Return (X, Y) of the center of cell containing provided text 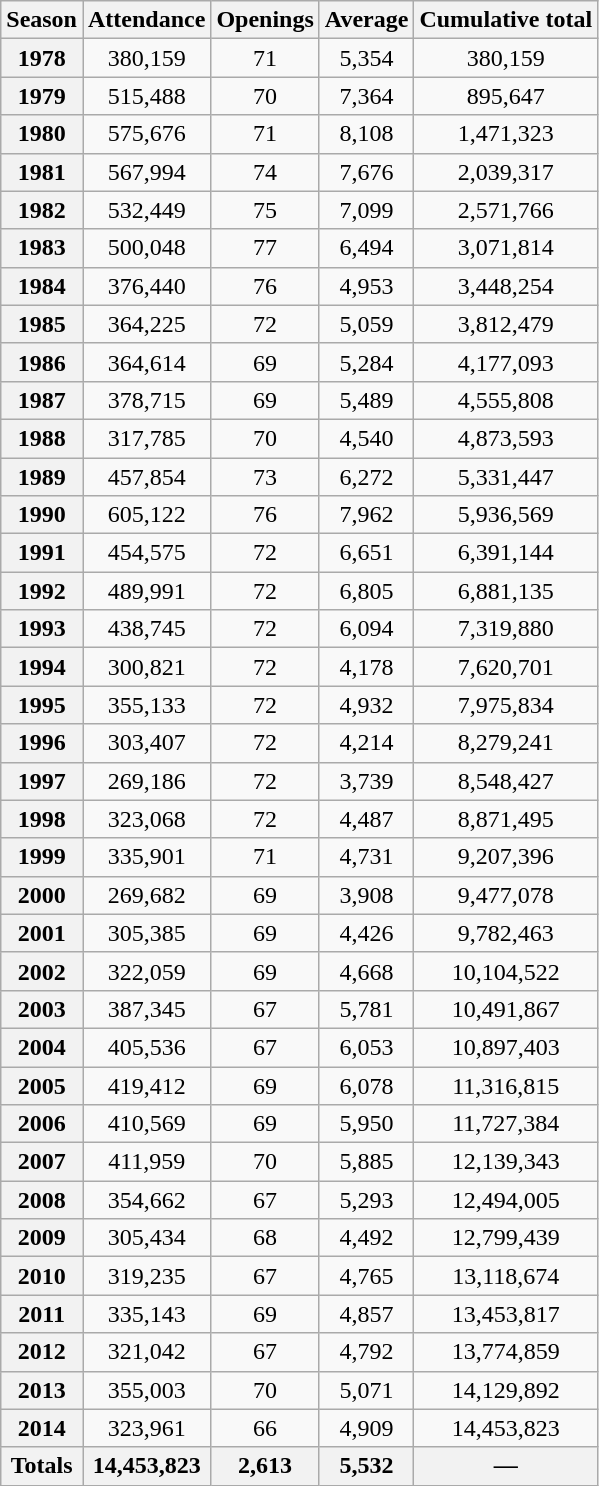
1993 (42, 629)
7,099 (366, 210)
5,885 (366, 1162)
1990 (42, 515)
4,492 (366, 1238)
75 (265, 210)
10,897,403 (506, 1047)
305,434 (146, 1238)
6,494 (366, 248)
74 (265, 172)
4,953 (366, 286)
1982 (42, 210)
4,214 (366, 743)
6,805 (366, 591)
13,774,859 (506, 1352)
1979 (42, 96)
269,682 (146, 895)
3,739 (366, 781)
500,048 (146, 248)
Cumulative total (506, 20)
9,782,463 (506, 933)
2,613 (265, 1466)
6,391,144 (506, 553)
355,003 (146, 1390)
300,821 (146, 667)
2011 (42, 1314)
1995 (42, 705)
2007 (42, 1162)
3,071,814 (506, 248)
4,792 (366, 1352)
532,449 (146, 210)
5,532 (366, 1466)
6,881,135 (506, 591)
303,407 (146, 743)
1978 (42, 58)
1986 (42, 362)
8,279,241 (506, 743)
4,487 (366, 819)
355,133 (146, 705)
335,901 (146, 857)
4,932 (366, 705)
5,284 (366, 362)
77 (265, 248)
12,494,005 (506, 1200)
1992 (42, 591)
7,676 (366, 172)
354,662 (146, 1200)
6,078 (366, 1085)
1989 (42, 477)
11,316,815 (506, 1085)
7,620,701 (506, 667)
1987 (42, 400)
438,745 (146, 629)
2006 (42, 1124)
5,059 (366, 324)
5,293 (366, 1200)
323,961 (146, 1428)
4,873,593 (506, 438)
12,139,343 (506, 1162)
11,727,384 (506, 1124)
13,118,674 (506, 1276)
410,569 (146, 1124)
317,785 (146, 438)
1999 (42, 857)
4,909 (366, 1428)
6,094 (366, 629)
7,962 (366, 515)
5,331,447 (506, 477)
2009 (42, 1238)
321,042 (146, 1352)
4,765 (366, 1276)
3,812,479 (506, 324)
605,122 (146, 515)
895,647 (506, 96)
411,959 (146, 1162)
7,975,834 (506, 705)
Average (366, 20)
575,676 (146, 134)
269,186 (146, 781)
4,178 (366, 667)
10,104,522 (506, 971)
419,412 (146, 1085)
2001 (42, 933)
2,039,317 (506, 172)
515,488 (146, 96)
454,575 (146, 553)
Openings (265, 20)
2004 (42, 1047)
1997 (42, 781)
5,936,569 (506, 515)
13,453,817 (506, 1314)
5,950 (366, 1124)
7,364 (366, 96)
2003 (42, 1009)
2002 (42, 971)
2008 (42, 1200)
6,651 (366, 553)
8,548,427 (506, 781)
68 (265, 1238)
1981 (42, 172)
Attendance (146, 20)
2010 (42, 1276)
335,143 (146, 1314)
Season (42, 20)
567,994 (146, 172)
5,354 (366, 58)
1991 (42, 553)
1998 (42, 819)
319,235 (146, 1276)
1984 (42, 286)
5,489 (366, 400)
Totals (42, 1466)
322,059 (146, 971)
4,857 (366, 1314)
8,108 (366, 134)
4,555,808 (506, 400)
1980 (42, 134)
7,319,880 (506, 629)
1,471,323 (506, 134)
8,871,495 (506, 819)
5,781 (366, 1009)
4,177,093 (506, 362)
305,385 (146, 933)
6,272 (366, 477)
2012 (42, 1352)
2000 (42, 895)
4,540 (366, 438)
457,854 (146, 477)
3,908 (366, 895)
2005 (42, 1085)
10,491,867 (506, 1009)
4,731 (366, 857)
323,068 (146, 819)
— (506, 1466)
5,071 (366, 1390)
378,715 (146, 400)
4,668 (366, 971)
3,448,254 (506, 286)
73 (265, 477)
364,614 (146, 362)
2,571,766 (506, 210)
2014 (42, 1428)
1996 (42, 743)
1985 (42, 324)
4,426 (366, 933)
12,799,439 (506, 1238)
489,991 (146, 591)
1988 (42, 438)
376,440 (146, 286)
1983 (42, 248)
364,225 (146, 324)
387,345 (146, 1009)
2013 (42, 1390)
66 (265, 1428)
14,129,892 (506, 1390)
9,477,078 (506, 895)
405,536 (146, 1047)
6,053 (366, 1047)
9,207,396 (506, 857)
1994 (42, 667)
